Return [x, y] of the center of cell containing provided text 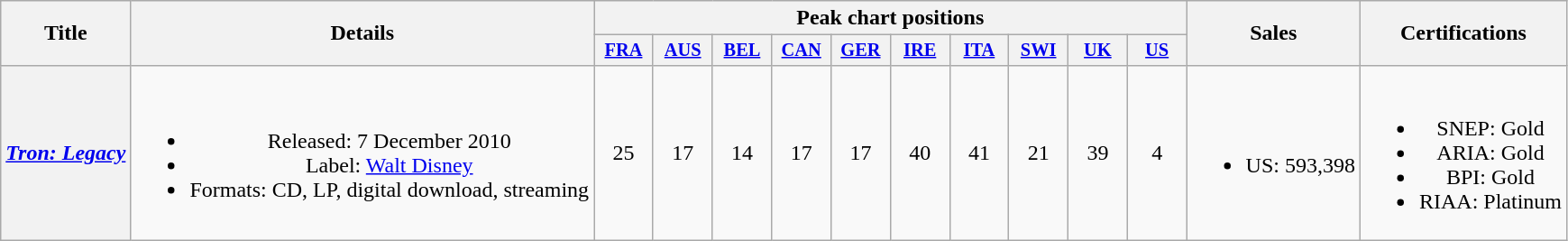
40 [920, 153]
CAN [802, 51]
39 [1098, 153]
Released: 7 December 2010 Label: Walt DisneyFormats: CD, LP, digital download, streaming [362, 153]
US [1157, 51]
14 [742, 153]
SNEP: GoldARIA: GoldBPI: GoldRIAA: Platinum [1463, 153]
BEL [742, 51]
Certifications [1463, 33]
GER [861, 51]
ITA [979, 51]
IRE [920, 51]
25 [624, 153]
21 [1039, 153]
4 [1157, 153]
FRA [624, 51]
UK [1098, 51]
Title [66, 33]
Details [362, 33]
Sales [1273, 33]
US: 593,398 [1273, 153]
SWI [1039, 51]
Tron: Legacy [66, 153]
AUS [683, 51]
41 [979, 153]
Peak chart positions [891, 18]
